Detect which cell encompasses the target text, then output its [X, Y] center coordinate. 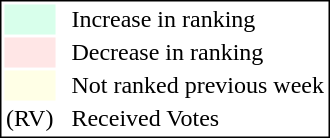
(RV) [29, 119]
Not ranked previous week [198, 85]
Increase in ranking [198, 19]
Received Votes [198, 119]
Decrease in ranking [198, 53]
